Determine the [X, Y] coordinate at the center of the cell enclosing the given text.  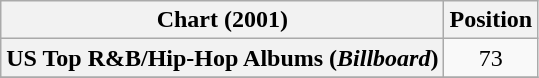
73 [491, 58]
US Top R&B/Hip-Hop Albums (Billboard) [222, 58]
Chart (2001) [222, 20]
Position [491, 20]
